Search for the cell housing the specified text and yield its [x, y] center coordinate. 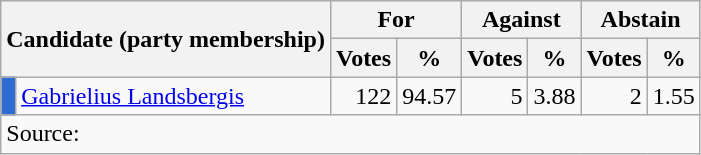
Source: [350, 134]
1.55 [674, 96]
For [396, 20]
94.57 [430, 96]
3.88 [554, 96]
Abstain [640, 20]
2 [614, 96]
5 [495, 96]
Gabrielius Landsbergis [174, 96]
122 [363, 96]
Against [522, 20]
Candidate (party membership) [166, 39]
